From the cell containing the given text, extract its center point as [X, Y] coordinate. 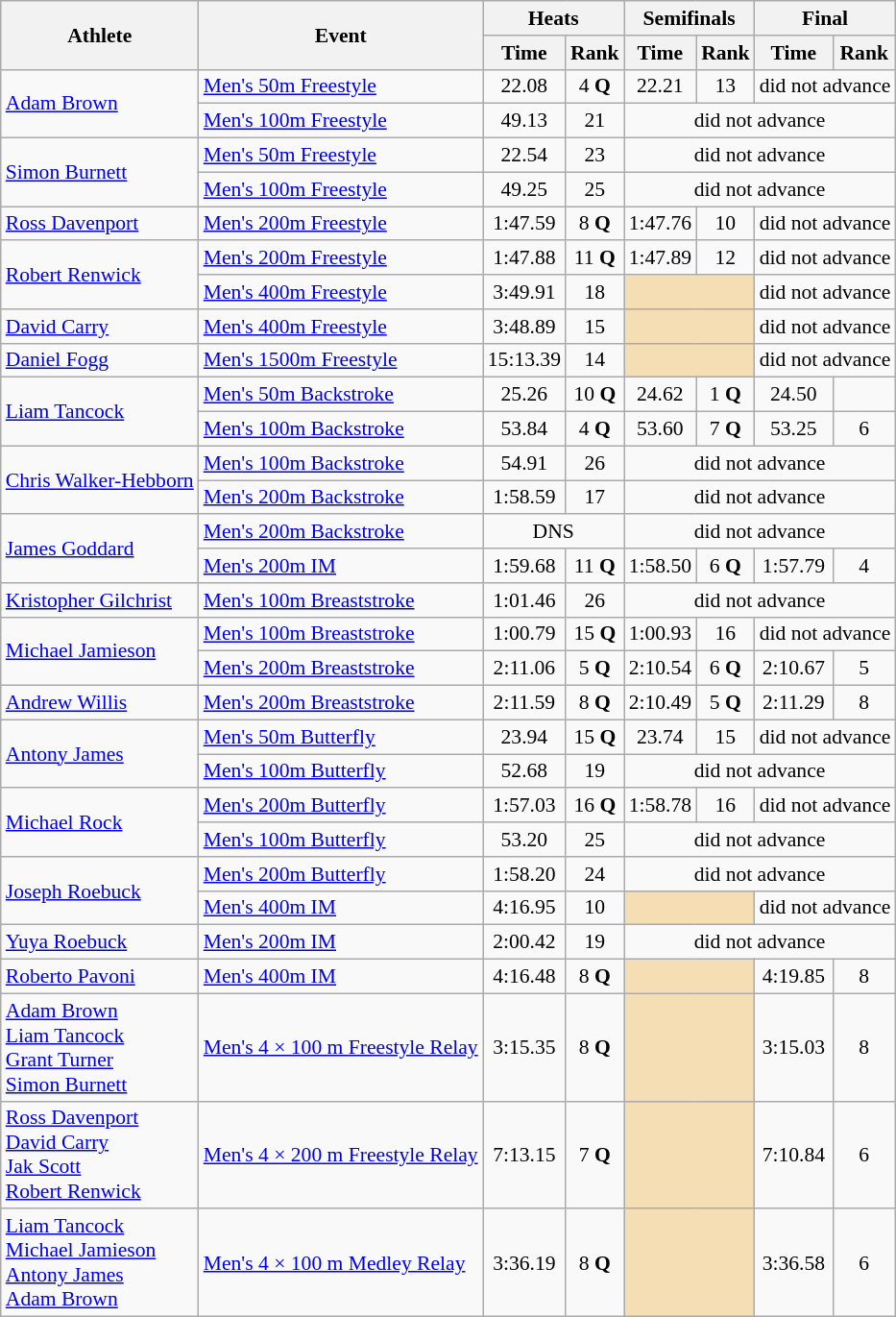
49.25 [524, 189]
Semifinals [690, 18]
Event [341, 35]
22.54 [524, 156]
Ross Davenport [100, 224]
2:00.42 [524, 942]
Liam TancockMichael JamiesonAntony JamesAdam Brown [100, 1263]
1:00.93 [661, 634]
Roberto Pavoni [100, 977]
Adam BrownLiam TancockGrant TurnerSimon Burnett [100, 1047]
4 [864, 566]
Athlete [100, 35]
3:48.89 [524, 327]
1:57.79 [793, 566]
1:58.78 [661, 806]
Men's 4 × 200 m Freestyle Relay [341, 1155]
Andrew Willis [100, 703]
Final [826, 18]
1:57.03 [524, 806]
16 Q [595, 806]
54.91 [524, 463]
1:00.79 [524, 634]
1:47.59 [524, 224]
2:11.06 [524, 669]
1:47.76 [661, 224]
3:36.58 [793, 1263]
Kristopher Gilchrist [100, 600]
14 [595, 360]
Chris Walker-Hebborn [100, 480]
4:19.85 [793, 977]
23.74 [661, 737]
3:36.19 [524, 1263]
53.25 [793, 429]
24.50 [793, 395]
James Goddard [100, 549]
Ross DavenportDavid CarryJak ScottRobert Renwick [100, 1155]
Michael Rock [100, 822]
1 Q [726, 395]
7:10.84 [793, 1155]
David Carry [100, 327]
17 [595, 498]
Antony James [100, 753]
2:10.67 [793, 669]
25.26 [524, 395]
1:47.89 [661, 258]
Men's 4 × 100 m Medley Relay [341, 1263]
1:59.68 [524, 566]
Men's 50m Backstroke [341, 395]
Michael Jamieson [100, 651]
Liam Tancock [100, 411]
15:13.39 [524, 360]
1:47.88 [524, 258]
5 [864, 669]
23 [595, 156]
2:11.59 [524, 703]
1:01.46 [524, 600]
Heats [553, 18]
21 [595, 121]
3:49.91 [524, 292]
4:16.48 [524, 977]
2:11.29 [793, 703]
Adam Brown [100, 104]
49.13 [524, 121]
Robert Renwick [100, 275]
Men's 4 × 100 m Freestyle Relay [341, 1047]
1:58.50 [661, 566]
53.84 [524, 429]
DNS [553, 532]
13 [726, 86]
53.60 [661, 429]
Simon Burnett [100, 173]
7:13.15 [524, 1155]
4:16.95 [524, 908]
12 [726, 258]
22.21 [661, 86]
Yuya Roebuck [100, 942]
24 [595, 874]
1:58.59 [524, 498]
3:15.35 [524, 1047]
53.20 [524, 840]
Men's 1500m Freestyle [341, 360]
1:58.20 [524, 874]
3:15.03 [793, 1047]
Men's 50m Butterfly [341, 737]
2:10.49 [661, 703]
Joseph Roebuck [100, 891]
22.08 [524, 86]
23.94 [524, 737]
Daniel Fogg [100, 360]
52.68 [524, 771]
2:10.54 [661, 669]
18 [595, 292]
24.62 [661, 395]
10 Q [595, 395]
